Capture the cell that displays the provided text and extract its (x, y) central coordinate. 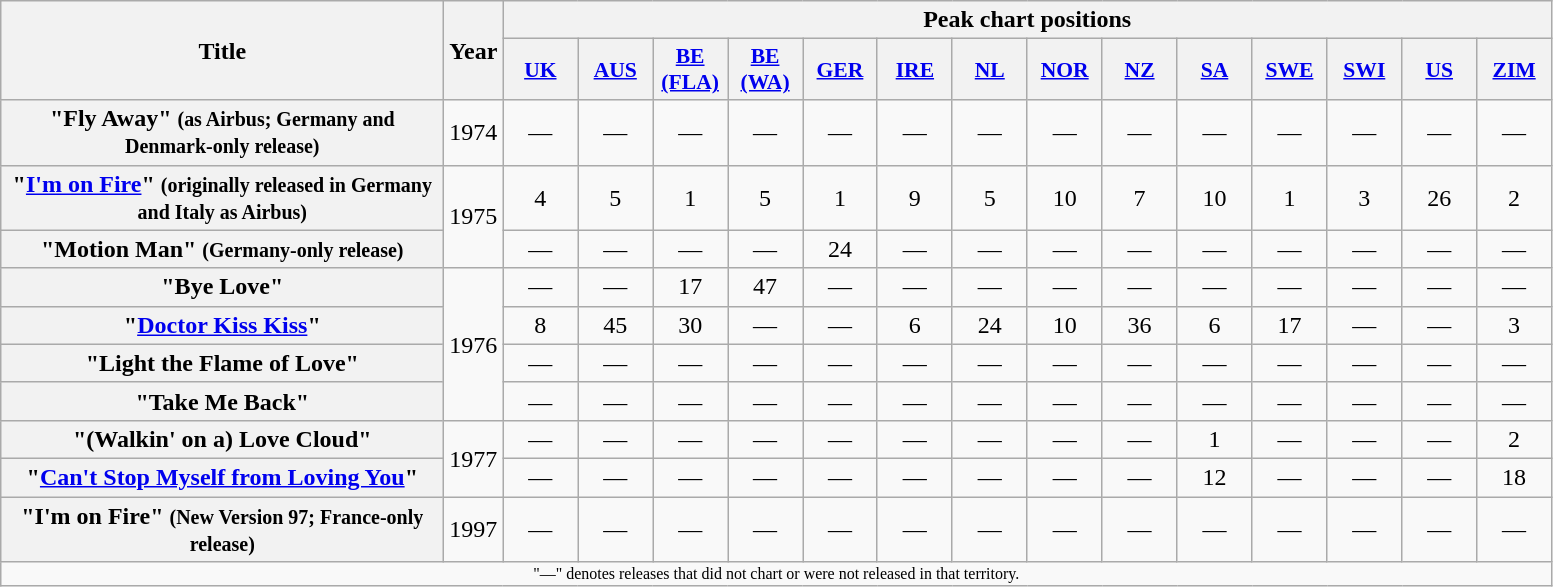
"Bye Love" (222, 287)
GER (840, 70)
18 (1514, 477)
"Motion Man" (Germany-only release) (222, 249)
30 (690, 325)
4 (540, 198)
"Can't Stop Myself from Loving You" (222, 477)
"I'm on Fire" (New Version 97; France-only release) (222, 528)
NL (990, 70)
1977 (474, 458)
45 (616, 325)
US (1440, 70)
1997 (474, 528)
1975 (474, 216)
"Light the Flame of Love" (222, 363)
"Take Me Back" (222, 401)
1974 (474, 132)
SWE (1290, 70)
BE (WA) (766, 70)
1976 (474, 344)
IRE (914, 70)
"(Walkin' on a) Love Cloud" (222, 439)
9 (914, 198)
SA (1214, 70)
SWI (1364, 70)
7 (1140, 198)
"Doctor Kiss Kiss" (222, 325)
"—" denotes releases that did not chart or were not released in that territory. (776, 574)
36 (1140, 325)
ZIM (1514, 70)
47 (766, 287)
8 (540, 325)
12 (1214, 477)
BE (FLA) (690, 70)
Year (474, 50)
NZ (1140, 70)
AUS (616, 70)
Peak chart positions (1028, 20)
26 (1440, 198)
UK (540, 70)
NOR (1064, 70)
"I'm on Fire" (originally released in Germany and Italy as Airbus) (222, 198)
Title (222, 50)
"Fly Away" (as Airbus; Germany and Denmark-only release) (222, 132)
